Determine the (x, y) coordinate at the center of the cell enclosing the given text.  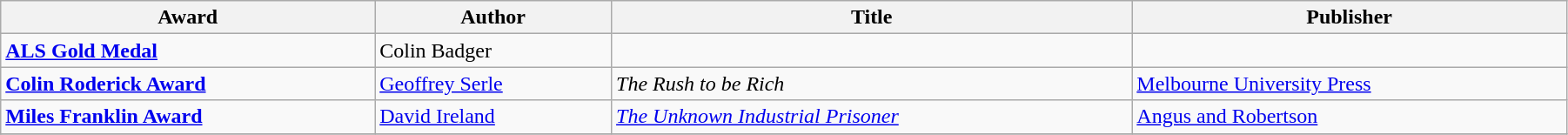
Publisher (1350, 17)
Angus and Robertson (1350, 117)
Geoffrey Serle (493, 84)
David Ireland (493, 117)
The Unknown Industrial Prisoner (872, 117)
Colin Badger (493, 51)
Title (872, 17)
Author (493, 17)
Melbourne University Press (1350, 84)
Miles Franklin Award (188, 117)
ALS Gold Medal (188, 51)
Colin Roderick Award (188, 84)
The Rush to be Rich (872, 84)
Award (188, 17)
